Provide the (x, y) coordinate of the cell's center where the given text is located.  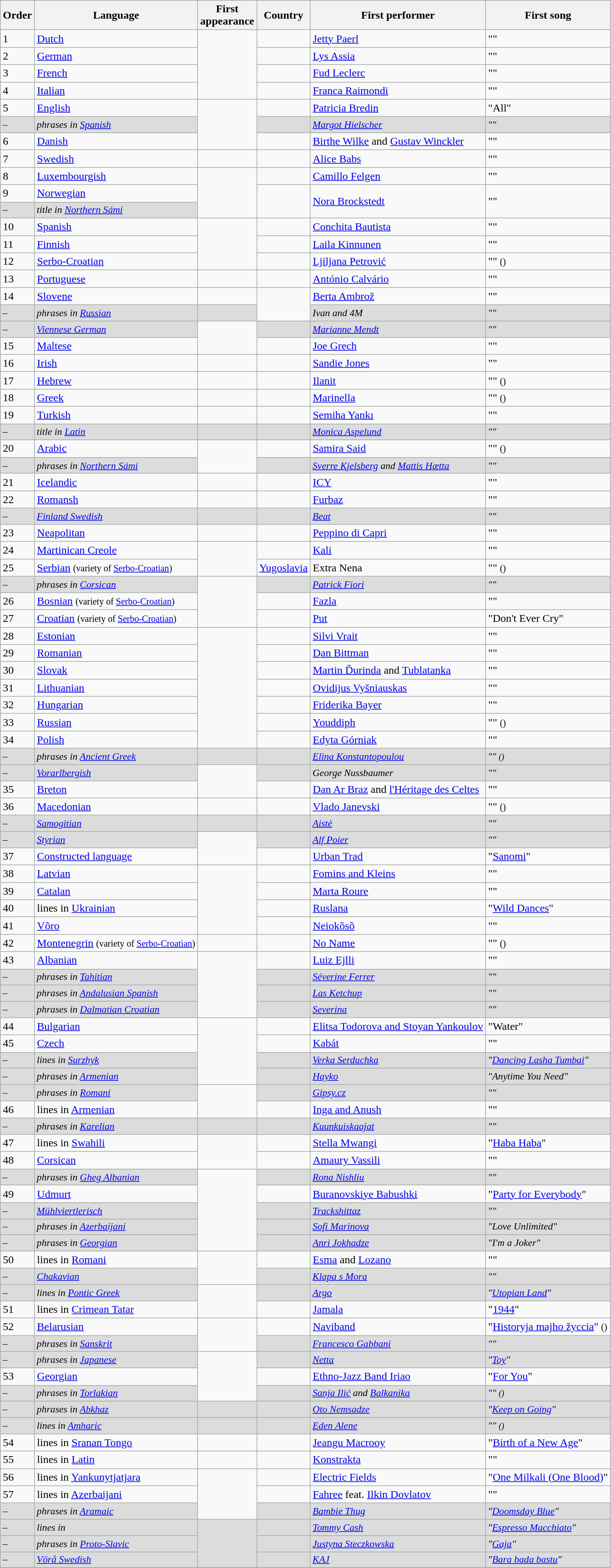
Czech (116, 1044)
18 (17, 398)
Bambie Thug (398, 1511)
lines in Armenian (116, 1109)
German (116, 56)
Turkish (116, 415)
lines in Swahili (116, 1143)
Vörå Swedish (116, 1560)
phrases in Sanskrit (116, 1344)
Russian (116, 722)
10 (17, 227)
Luiz Ejlli (398, 960)
"Keep on Going" (548, 1410)
Martin Ďurinda and Tublatanka (398, 671)
Severina (398, 1009)
lines in Pontic Greek (116, 1293)
31 (17, 688)
Luxembourgish (116, 176)
"Historyja majho žyccia" () (548, 1327)
"Haba Haba" (548, 1143)
phrases in Proto-Slavic (116, 1543)
Albanian (116, 960)
22 (17, 499)
Oto Nemsadze (398, 1410)
23 (17, 533)
Marta Roure (398, 891)
Electric Fields (398, 1477)
Esma and Lozano (398, 1260)
Estonian (116, 635)
Constructed language (116, 857)
Amaury Vassili (398, 1160)
Bulgarian (116, 1026)
Finland Swedish (116, 516)
51 (17, 1310)
Alf Poier (398, 840)
lines in (116, 1528)
"I'm a Joker" (548, 1243)
42 (17, 943)
Beat (398, 516)
49 (17, 1194)
Country (283, 15)
54 (17, 1442)
Sanja Ilić and Balkanika (398, 1393)
Extra Nena (398, 568)
Fahree feat. Ilkin Dovlatov (398, 1494)
Serbian (variety of Serbo-Croatian) (116, 568)
phrases in Karelian (116, 1126)
phrases in Japanese (116, 1360)
40 (17, 908)
"Anytime You Need" (548, 1077)
Maltese (116, 346)
phrases in Dalmatian Croatian (116, 1009)
Laila Kinnunen (398, 244)
No Name (398, 943)
lines in Surzhyk (116, 1060)
Spanish (116, 227)
Neiokõsõ (398, 926)
Gipsy.cz (398, 1093)
Put (398, 618)
Jeangu Macrooy (398, 1442)
Lys Assia (398, 56)
Vlado Janevski (398, 807)
Justyna Steczkowska (398, 1543)
phrases in Azerbaijani (116, 1227)
"Gaja" (548, 1543)
2 (17, 56)
46 (17, 1109)
Latvian (116, 874)
Yugoslavia (283, 568)
44 (17, 1026)
phrases in Russian (116, 313)
"Birth of a New Age" (548, 1442)
Slovene (116, 296)
Samira Said (398, 449)
Icelandic (116, 482)
Alice Babs (398, 159)
Kabát (398, 1044)
38 (17, 874)
1 (17, 39)
Rona Nishliu (398, 1177)
15 (17, 346)
33 (17, 722)
56 (17, 1477)
Sofi Marinova (398, 1227)
26 (17, 601)
Swedish (116, 159)
Peppino di Capri (398, 533)
16 (17, 363)
Franca Raimondi (398, 91)
37 (17, 857)
Jamala (398, 1310)
Camillo Felgen (398, 176)
"1944" (548, 1310)
Firstappearance (227, 15)
8 (17, 176)
Croatian (variety of Serbo-Croatian) (116, 618)
"Wild Dances" (548, 908)
lines in Sranan Tongo (116, 1442)
"Doomsday Blue" (548, 1511)
"Utopian Land" (548, 1293)
"For You" (548, 1376)
French (116, 73)
45 (17, 1044)
Berta Ambrož (398, 296)
Urban Trad (398, 857)
Naviband (398, 1327)
Romanian (116, 653)
39 (17, 891)
6 (17, 141)
phrases in Romani (116, 1093)
9 (17, 193)
25 (17, 568)
ICY (398, 482)
27 (17, 618)
Stella Mwangi (398, 1143)
Styrian (116, 840)
Belarusian (116, 1327)
41 (17, 926)
7 (17, 159)
Dan Ar Braz and l'Héritage des Celtes (398, 789)
21 (17, 482)
Tommy Cash (398, 1528)
Irish (116, 363)
Las Ketchup (398, 993)
English (116, 108)
"Love Unlimited" (548, 1227)
Serbo-Croatian (116, 262)
lines in Azerbaijani (116, 1494)
"One Milkali (One Blood)" (548, 1477)
title in Northern Sámi (116, 210)
Nora Brockstedt (398, 202)
53 (17, 1376)
Sandie Jones (398, 363)
Furbaz (398, 499)
52 (17, 1327)
George Nussbaumer (398, 773)
Elina Konstantopoulou (398, 756)
Dutch (116, 39)
"Espresso Macchiato" (548, 1528)
55 (17, 1460)
Bosnian (variety of Serbo-Croatian) (116, 601)
Lithuanian (116, 688)
14 (17, 296)
phrases in Georgian (116, 1243)
Kuunkuiskaajat (398, 1126)
Semiha Yankı (398, 415)
phrases in Armenian (116, 1077)
Margot Hielscher (398, 125)
Breton (116, 789)
Romansh (116, 499)
Catalan (116, 891)
Hungarian (116, 705)
Kali (398, 550)
Buranovskiye Babushki (398, 1194)
Slovak (116, 671)
48 (17, 1160)
Ljiljana Petrović (398, 262)
19 (17, 415)
Neapolitan (116, 533)
50 (17, 1260)
Martinican Creole (116, 550)
Samogitian (116, 823)
Fomins and Kleins (398, 874)
Elitsa Todorova and Stoyan Yankoulov (398, 1026)
28 (17, 635)
12 (17, 262)
Vorarlbergish (116, 773)
phrases in Corsican (116, 585)
Birthe Wilke and Gustav Winckler (398, 141)
Dan Bittman (398, 653)
Ovidijus Vyšniauskas (398, 688)
"Bara bada bastu" (548, 1560)
Danish (116, 141)
First song (548, 15)
Portuguese (116, 279)
4 (17, 91)
"Sanomi" (548, 857)
Aistė (398, 823)
Inga and Anush (398, 1109)
"All" (548, 108)
32 (17, 705)
Patrick Fiori (398, 585)
"Toy" (548, 1360)
First performer (398, 15)
KAJ (398, 1560)
Youddiph (398, 722)
Võro (116, 926)
lines in Ukrainian (116, 908)
Fazla (398, 601)
phrases in Spanish (116, 125)
Hebrew (116, 380)
"Dancing Lasha Tumbai" (548, 1060)
Edyta Górniak (398, 740)
Séverine Ferrer (398, 977)
35 (17, 789)
Conchita Bautista (398, 227)
lines in Latin (116, 1460)
Ruslana (398, 908)
13 (17, 279)
Jetty Paerl (398, 39)
Netta (398, 1360)
24 (17, 550)
Argo (398, 1293)
Klapa s Mora (398, 1276)
phrases in Gheg Albanian (116, 1177)
Joe Grech (398, 346)
Georgian (116, 1376)
lines in Amharic (116, 1426)
29 (17, 653)
Konstrakta (398, 1460)
17 (17, 380)
phrases in Abkhaz (116, 1410)
Eden Alene (398, 1426)
"Water" (548, 1026)
phrases in Aramaic (116, 1511)
Norwegian (116, 193)
Udmurt (116, 1194)
47 (17, 1143)
Trackshittaz (398, 1210)
57 (17, 1494)
Greek (116, 398)
Polish (116, 740)
Anri Jokhadze (398, 1243)
Hayko (398, 1077)
phrases in Tahitian (116, 977)
lines in Yankunytjatjara (116, 1477)
Macedonian (116, 807)
António Calvário (398, 279)
Fud Leclerc (398, 73)
phrases in Northern Sámi (116, 465)
title in Latin (116, 432)
Language (116, 15)
Mühlviertlerisch (116, 1210)
Viennese German (116, 329)
Ethno-Jazz Band Iriao (398, 1376)
Corsican (116, 1160)
Marianne Mendt (398, 329)
30 (17, 671)
phrases in Torlakian (116, 1393)
lines in Romani (116, 1260)
Chakavian (116, 1276)
Verka Serduchka (398, 1060)
Order (17, 15)
"Party for Everybody" (548, 1194)
11 (17, 244)
34 (17, 740)
Sverre Kjelsberg and Mattis Hætta (398, 465)
lines in Crimean Tatar (116, 1310)
20 (17, 449)
Arabic (116, 449)
Monica Aspelund (398, 432)
Marinella (398, 398)
phrases in Ancient Greek (116, 756)
Silvi Vrait (398, 635)
36 (17, 807)
Finnish (116, 244)
Francesco Gabbani (398, 1344)
phrases in Andalusian Spanish (116, 993)
3 (17, 73)
Italian (116, 91)
Ivan and 4M (398, 313)
Montenegrin (variety of Serbo-Croatian) (116, 943)
"Don't Ever Cry" (548, 618)
5 (17, 108)
43 (17, 960)
Ilanit (398, 380)
Friderika Bayer (398, 705)
Patricia Bredin (398, 108)
